Locate the cell with the specified text and output its (x, y) center coordinate. 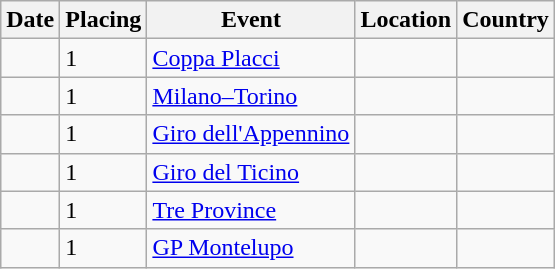
Location (406, 20)
Giro del Ticino (251, 172)
Placing (104, 20)
Giro dell'Appennino (251, 134)
Coppa Placci (251, 58)
Date (30, 20)
Event (251, 20)
Tre Province (251, 210)
Milano–Torino (251, 96)
GP Montelupo (251, 248)
Country (506, 20)
